Return the (X, Y) coordinate for the center point of the cell that contains the specified text.  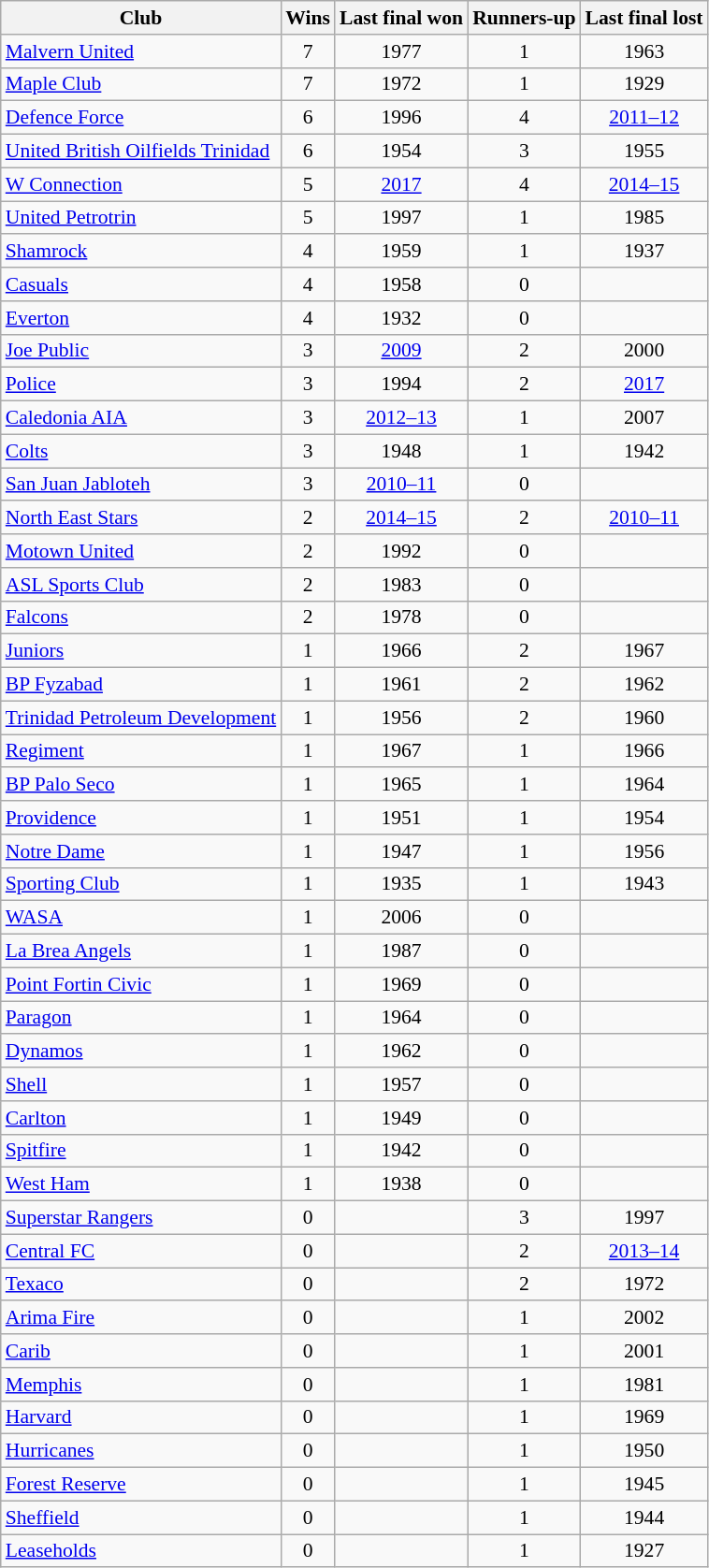
2012–13 (401, 418)
Colts (141, 451)
Caledonia AIA (141, 418)
Paragon (141, 1018)
2007 (644, 418)
1977 (401, 51)
Spitfire (141, 1151)
1958 (401, 284)
Runners-up (524, 18)
1951 (401, 818)
1957 (401, 1084)
2000 (644, 351)
1929 (644, 84)
Forest Reserve (141, 1485)
1996 (401, 118)
1983 (401, 585)
2001 (644, 1351)
1994 (401, 385)
Point Fortin Civic (141, 984)
North East Stars (141, 518)
Hurricanes (141, 1451)
Superstar Rangers (141, 1218)
Carib (141, 1351)
1955 (644, 152)
1927 (644, 1551)
BP Fyzabad (141, 685)
1935 (401, 884)
United British Oilfields Trinidad (141, 152)
Motown United (141, 551)
La Brea Angels (141, 951)
1960 (644, 718)
1963 (644, 51)
Harvard (141, 1417)
1947 (401, 851)
Sporting Club (141, 884)
Arima Fire (141, 1318)
Texaco (141, 1285)
Leaseholds (141, 1551)
WASA (141, 918)
Regiment (141, 751)
1985 (644, 218)
1932 (401, 318)
Club (141, 18)
2002 (644, 1318)
West Ham (141, 1184)
1992 (401, 551)
Defence Force (141, 118)
1938 (401, 1184)
Dynamos (141, 1052)
1945 (644, 1485)
1981 (644, 1385)
Last final won (401, 18)
1937 (644, 252)
2013–14 (644, 1251)
2009 (401, 351)
1978 (401, 617)
Trinidad Petroleum Development (141, 718)
2006 (401, 918)
W Connection (141, 184)
Casuals (141, 284)
San Juan Jabloteh (141, 485)
Notre Dame (141, 851)
Sheffield (141, 1517)
Carlton (141, 1118)
Juniors (141, 651)
1944 (644, 1517)
Last final lost (644, 18)
Falcons (141, 617)
Malvern United (141, 51)
1950 (644, 1451)
Wins (308, 18)
1965 (401, 785)
BP Palo Seco (141, 785)
1987 (401, 951)
Maple Club (141, 84)
1949 (401, 1118)
Central FC (141, 1251)
1943 (644, 884)
Everton (141, 318)
Shell (141, 1084)
2011–12 (644, 118)
Memphis (141, 1385)
1959 (401, 252)
Police (141, 385)
1948 (401, 451)
1961 (401, 685)
Joe Public (141, 351)
United Petrotrin (141, 218)
ASL Sports Club (141, 585)
Shamrock (141, 252)
Providence (141, 818)
